Search for the cell housing the specified text and yield its (x, y) center coordinate. 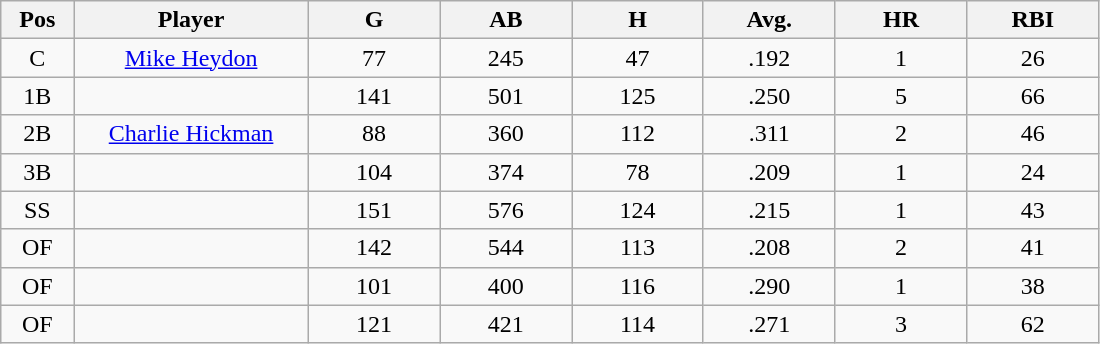
104 (374, 172)
Mike Heydon (191, 58)
114 (638, 324)
26 (1033, 58)
RBI (1033, 20)
501 (506, 96)
101 (374, 286)
66 (1033, 96)
Avg. (769, 20)
3 (901, 324)
43 (1033, 210)
374 (506, 172)
SS (38, 210)
Charlie Hickman (191, 134)
62 (1033, 324)
Pos (38, 20)
.192 (769, 58)
.215 (769, 210)
.271 (769, 324)
.290 (769, 286)
3B (38, 172)
41 (1033, 248)
G (374, 20)
360 (506, 134)
112 (638, 134)
78 (638, 172)
2B (38, 134)
151 (374, 210)
46 (1033, 134)
576 (506, 210)
.250 (769, 96)
47 (638, 58)
116 (638, 286)
38 (1033, 286)
Player (191, 20)
24 (1033, 172)
77 (374, 58)
HR (901, 20)
.208 (769, 248)
544 (506, 248)
1B (38, 96)
421 (506, 324)
5 (901, 96)
H (638, 20)
.209 (769, 172)
88 (374, 134)
113 (638, 248)
124 (638, 210)
125 (638, 96)
400 (506, 286)
142 (374, 248)
C (38, 58)
121 (374, 324)
AB (506, 20)
141 (374, 96)
.311 (769, 134)
245 (506, 58)
